Determine the (x, y) coordinate at the center of the cell enclosing the given text.  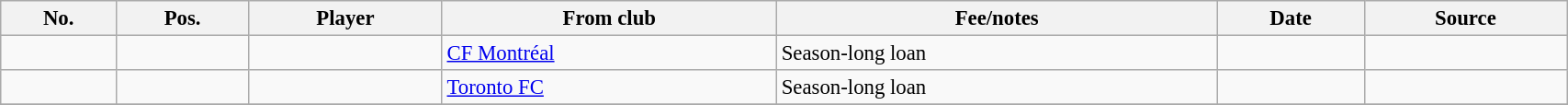
CF Montréal (609, 53)
Date (1291, 18)
Fee/notes (997, 18)
Pos. (183, 18)
From club (609, 18)
No. (59, 18)
Player (345, 18)
Toronto FC (609, 87)
Source (1465, 18)
